Pinpoint the cell where the given text exists, returning its (X, Y) midpoint coordinate. 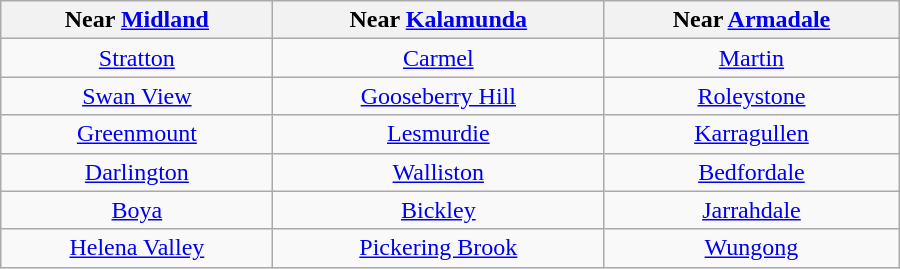
Swan View (137, 96)
Stratton (137, 58)
Near Midland (137, 20)
Pickering Brook (438, 248)
Jarrahdale (752, 210)
Wungong (752, 248)
Gooseberry Hill (438, 96)
Helena Valley (137, 248)
Bickley (438, 210)
Karragullen (752, 134)
Martin (752, 58)
Bedfordale (752, 172)
Carmel (438, 58)
Greenmount (137, 134)
Lesmurdie (438, 134)
Roleystone (752, 96)
Near Kalamunda (438, 20)
Boya (137, 210)
Near Armadale (752, 20)
Darlington (137, 172)
Walliston (438, 172)
